Scan for the cell matching the given text and deliver its [X, Y] coordinate at center. 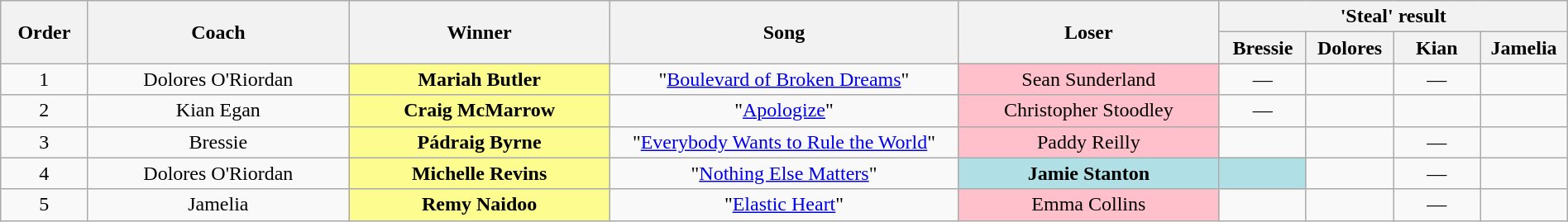
Michelle Revins [480, 173]
"Nothing Else Matters" [784, 173]
2 [45, 111]
Order [45, 32]
Jamie Stanton [1088, 173]
"Everybody Wants to Rule the World" [784, 142]
1 [45, 79]
3 [45, 142]
Dolores [1350, 48]
"Elastic Heart" [784, 205]
Sean Sunderland [1088, 79]
Mariah Butler [480, 79]
5 [45, 205]
4 [45, 173]
Christopher Stoodley [1088, 111]
Winner [480, 32]
Coach [218, 32]
"Apologize" [784, 111]
Pádraig Byrne [480, 142]
Craig McMarrow [480, 111]
Remy Naidoo [480, 205]
Loser [1088, 32]
Kian Egan [218, 111]
'Steal' result [1393, 17]
"Boulevard of Broken Dreams" [784, 79]
Kian [1437, 48]
Emma Collins [1088, 205]
Song [784, 32]
Paddy Reilly [1088, 142]
